For the text-containing cell, return its midpoint in [X, Y] coordinate format. 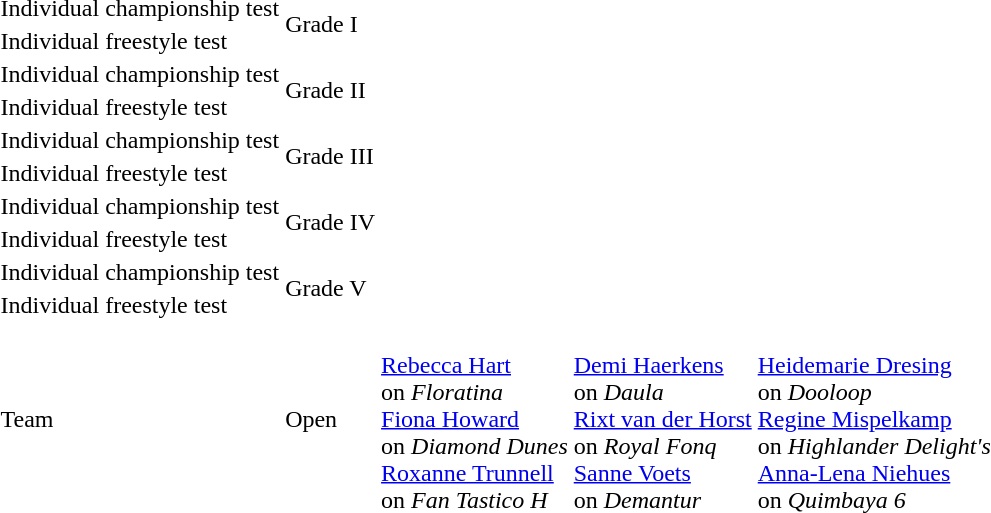
Grade III [330, 156]
Grade II [330, 90]
Grade V [330, 288]
Grade IV [330, 222]
